Provide the (X, Y) coordinate of the cell's center where the given text is located.  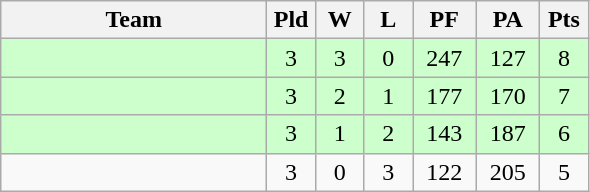
W (340, 20)
5 (564, 172)
205 (508, 172)
170 (508, 96)
143 (444, 134)
Pts (564, 20)
177 (444, 96)
7 (564, 96)
Pld (292, 20)
122 (444, 172)
Team (134, 20)
247 (444, 58)
127 (508, 58)
8 (564, 58)
L (388, 20)
PA (508, 20)
6 (564, 134)
187 (508, 134)
PF (444, 20)
